For the text-containing cell, return its midpoint in (X, Y) coordinate format. 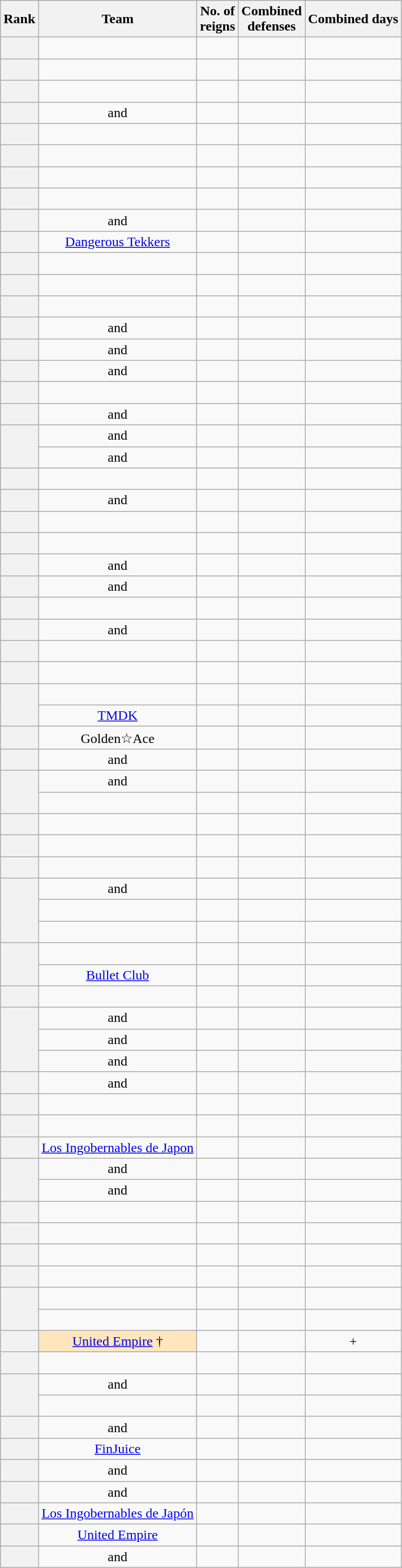
TMDK (118, 716)
Los Ingobernables de Japón (118, 1514)
Team (118, 19)
+ (353, 1341)
No. ofreigns (217, 19)
Bullet Club (118, 975)
FinJuice (118, 1449)
Dangerous Tekkers (118, 242)
Rank (19, 19)
United Empire † (118, 1341)
Combined days (353, 19)
Golden☆Ace (118, 738)
Combineddefenses (272, 19)
Los Ingobernables de Japon (118, 1147)
United Empire (118, 1535)
